Identify which cell holds the provided text, then report its [x, y] central coordinate. 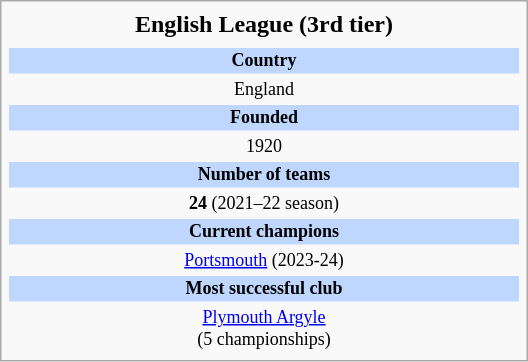
24 (2021–22 season) [264, 204]
Most successful club [264, 289]
Country [264, 61]
Founded [264, 118]
English League (3rd tier) [264, 24]
Plymouth Argyle(5 championships) [264, 329]
Current champions [264, 232]
1920 [264, 147]
Portsmouth (2023-24) [264, 261]
England [264, 90]
Number of teams [264, 175]
